From the cell containing the given text, extract its center point as [X, Y] coordinate. 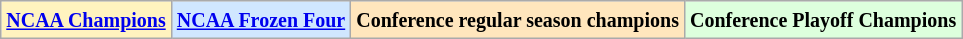
NCAA Frozen Four [261, 20]
Conference regular season champions [518, 20]
Conference Playoff Champions [822, 20]
NCAA Champions [86, 20]
